Capture the cell that displays the provided text and extract its (x, y) central coordinate. 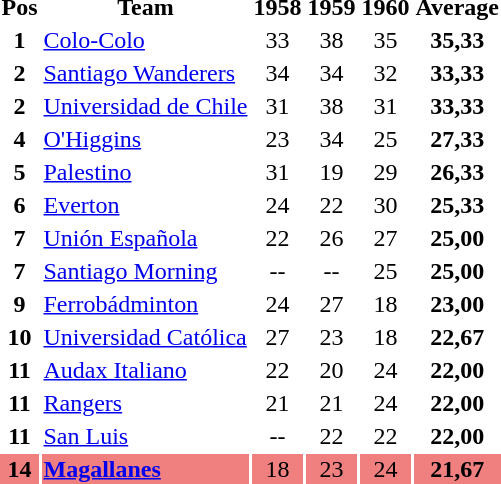
Ferrobádminton (146, 304)
26 (332, 238)
29 (386, 172)
Universidad de Chile (146, 106)
27,33 (458, 139)
22,67 (458, 337)
35 (386, 40)
Rangers (146, 403)
Magallanes (146, 469)
Unión Española (146, 238)
10 (20, 337)
5 (20, 172)
35,33 (458, 40)
4 (20, 139)
Santiago Morning (146, 271)
Universidad Católica (146, 337)
O'Higgins (146, 139)
26,33 (458, 172)
Audax Italiano (146, 370)
33 (278, 40)
1 (20, 40)
Everton (146, 205)
19 (332, 172)
Colo-Colo (146, 40)
San Luis (146, 436)
Palestino (146, 172)
32 (386, 73)
Santiago Wanderers (146, 73)
6 (20, 205)
25,33 (458, 205)
23,00 (458, 304)
21,67 (458, 469)
14 (20, 469)
30 (386, 205)
20 (332, 370)
9 (20, 304)
